For the text-containing cell, return its midpoint in (X, Y) coordinate format. 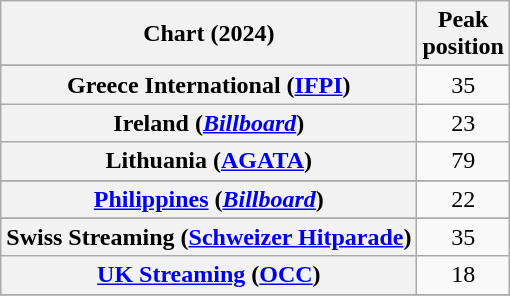
22 (463, 199)
18 (463, 275)
Swiss Streaming (Schweizer Hitparade) (209, 237)
23 (463, 123)
Greece International (IFPI) (209, 85)
Chart (2024) (209, 34)
Peakposition (463, 34)
79 (463, 161)
Ireland (Billboard) (209, 123)
Philippines (Billboard) (209, 199)
UK Streaming (OCC) (209, 275)
Lithuania (AGATA) (209, 161)
